Determine the [x, y] coordinate at the center of the cell enclosing the given text.  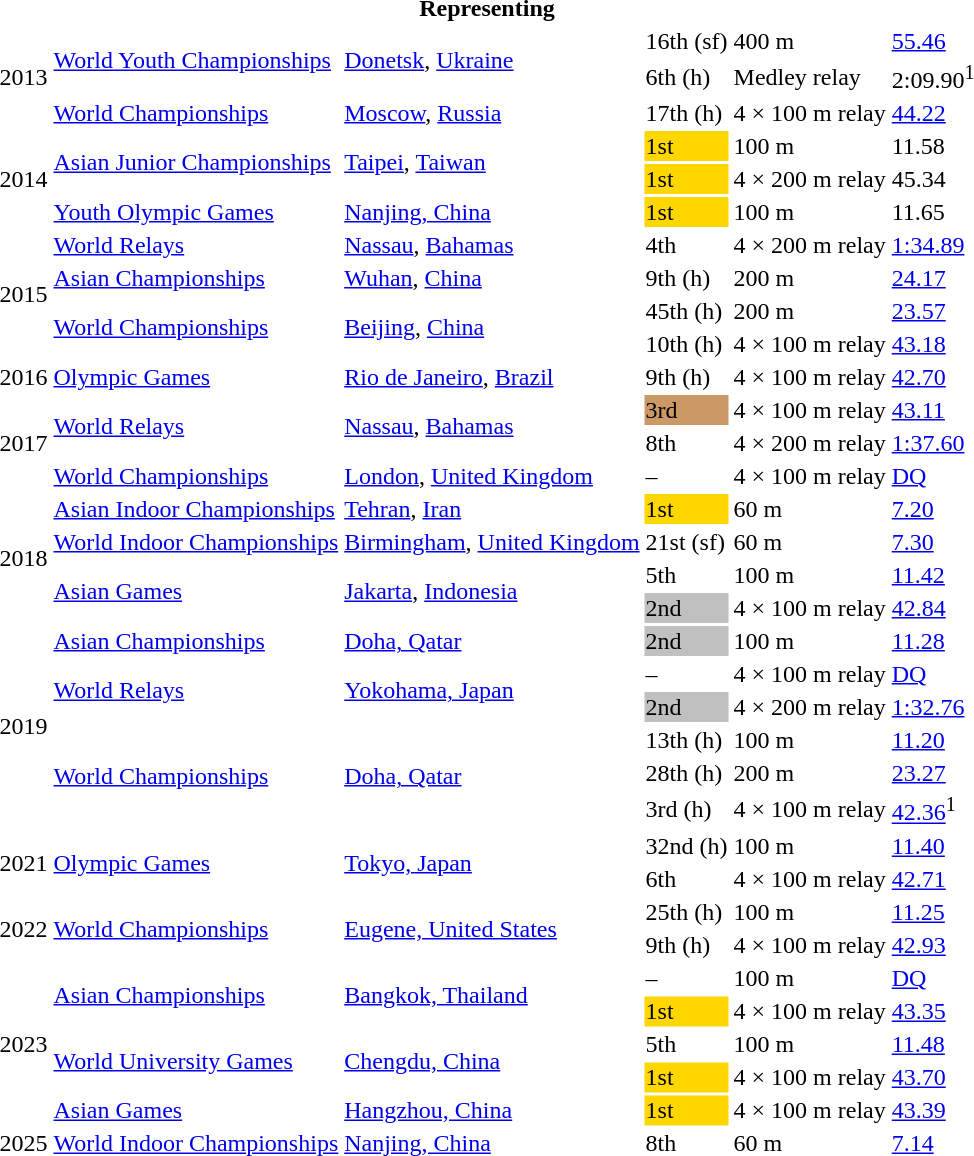
Birmingham, United Kingdom [492, 542]
400 m [810, 41]
World Youth Championships [196, 60]
Rio de Janeiro, Brazil [492, 377]
17th (h) [686, 113]
London, United Kingdom [492, 476]
Yokohama, Japan [492, 690]
Asian Junior Championships [196, 162]
45th (h) [686, 311]
Taipei, Taiwan [492, 162]
Donetsk, Ukraine [492, 60]
16th (sf) [686, 41]
Beijing, China [492, 328]
4th [686, 245]
Medley relay [810, 77]
World Indoor Championships [196, 542]
28th (h) [686, 773]
6th (h) [686, 77]
6th [686, 879]
32nd (h) [686, 846]
World University Games [196, 1060]
Chengdu, China [492, 1060]
3rd (h) [686, 809]
Hangzhou, China [492, 1110]
3rd [686, 410]
Asian Indoor Championships [196, 509]
Moscow, Russia [492, 113]
Youth Olympic Games [196, 212]
Wuhan, China [492, 278]
Tokyo, Japan [492, 862]
8th [686, 443]
21st (sf) [686, 542]
10th (h) [686, 344]
25th (h) [686, 912]
Eugene, United States [492, 928]
Nanjing, China [492, 212]
Tehran, Iran [492, 509]
Jakarta, Indonesia [492, 592]
Bangkok, Thailand [492, 994]
13th (h) [686, 740]
